Locate the cell with the specified text and output its (x, y) center coordinate. 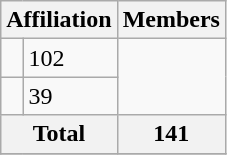
102 (70, 58)
39 (70, 96)
Affiliation (59, 20)
Total (59, 134)
Members (171, 20)
141 (171, 134)
